Detect which cell encompasses the target text, then output its [X, Y] center coordinate. 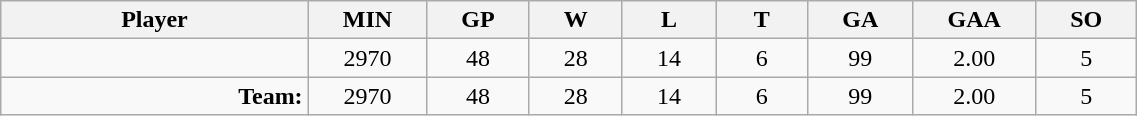
Player [154, 20]
SO [1086, 20]
GP [478, 20]
T [762, 20]
L [668, 20]
MIN [368, 20]
Team: [154, 96]
GA [860, 20]
GAA [974, 20]
W [576, 20]
